Extract the [X, Y] coordinate from the center of the cell holding the provided text.  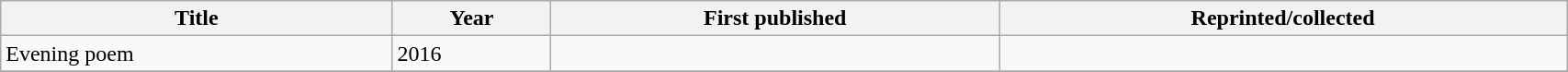
Year [472, 18]
Evening poem [197, 54]
First published [775, 18]
2016 [472, 54]
Title [197, 18]
Reprinted/collected [1283, 18]
